Capture the cell that displays the provided text and extract its [x, y] central coordinate. 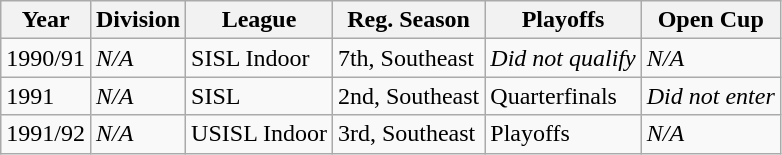
1991 [46, 96]
Year [46, 20]
1990/91 [46, 58]
Did not qualify [563, 58]
Did not enter [710, 96]
SISL [260, 96]
USISL Indoor [260, 134]
League [260, 20]
Division [138, 20]
7th, Southeast [408, 58]
SISL Indoor [260, 58]
2nd, Southeast [408, 96]
3rd, Southeast [408, 134]
Quarterfinals [563, 96]
Reg. Season [408, 20]
Open Cup [710, 20]
1991/92 [46, 134]
